Determine the (X, Y) coordinate at the center of the cell enclosing the given text.  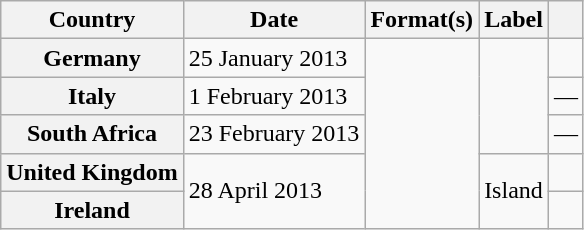
South Africa (92, 134)
Format(s) (422, 20)
1 February 2013 (274, 96)
Germany (92, 58)
United Kingdom (92, 172)
Country (92, 20)
28 April 2013 (274, 191)
25 January 2013 (274, 58)
Date (274, 20)
Label (514, 20)
Ireland (92, 210)
Italy (92, 96)
23 February 2013 (274, 134)
Island (514, 191)
